Provide the [X, Y] coordinate of the cell's center where the given text is located.  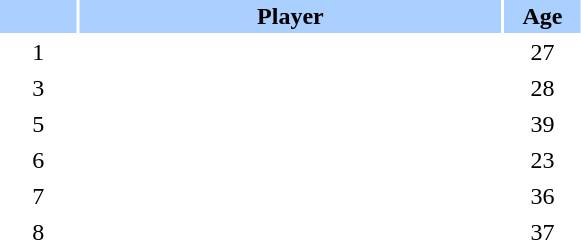
23 [542, 160]
7 [38, 196]
28 [542, 88]
39 [542, 124]
Player [291, 16]
6 [38, 160]
36 [542, 196]
27 [542, 52]
1 [38, 52]
3 [38, 88]
5 [38, 124]
Age [542, 16]
